Output the (x, y) coordinate of the center of the cell containing the given text.  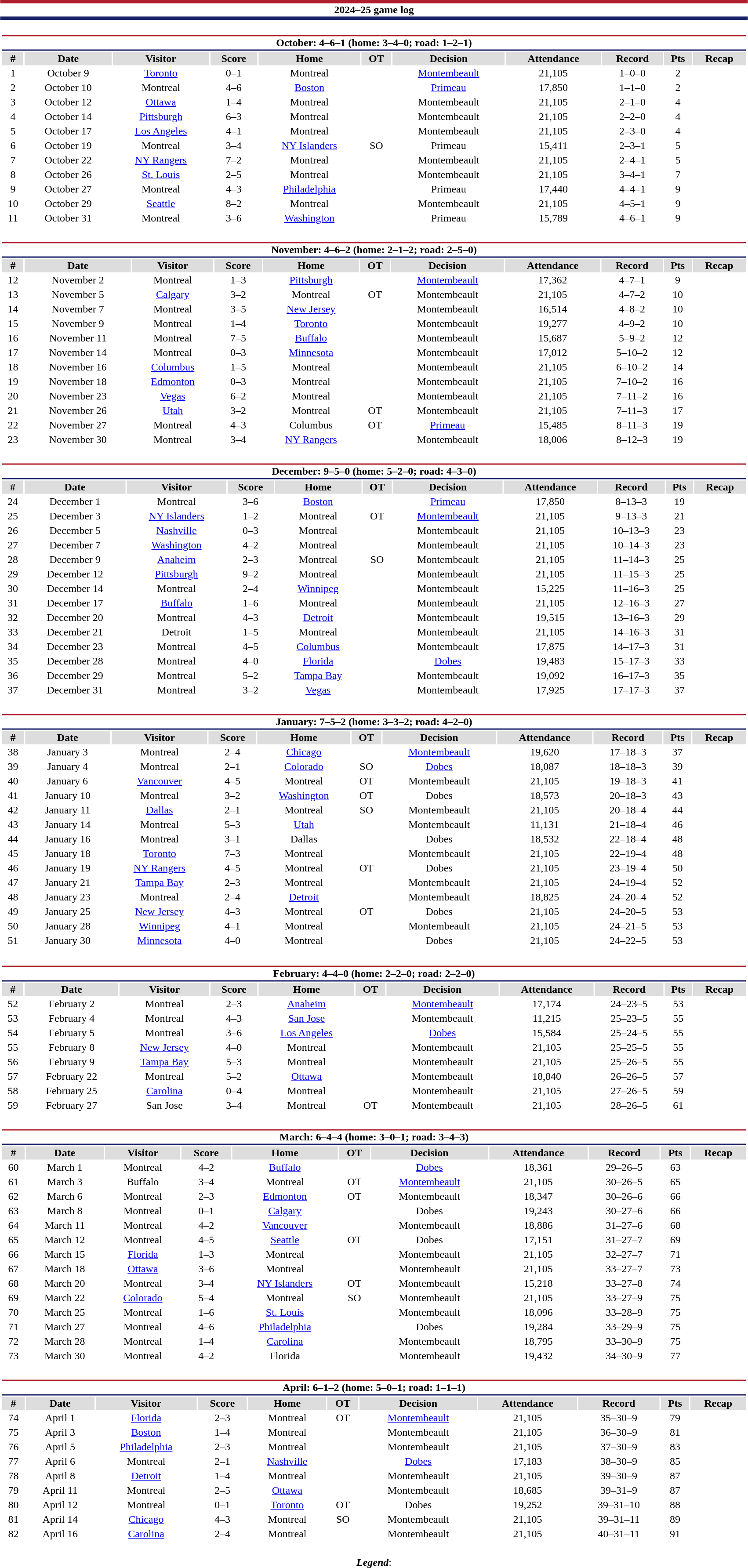
October 12 (69, 102)
6 (13, 145)
29–26–5 (625, 1168)
December 1 (75, 501)
17–17–3 (631, 690)
17,183 (527, 1461)
7–11–3 (632, 411)
19,483 (550, 661)
December 12 (75, 574)
February 9 (71, 1062)
18,361 (538, 1168)
7–10–2 (632, 382)
88 (675, 1505)
30–27–6 (625, 1211)
18,795 (538, 1342)
5–10–2 (632, 353)
5–9–2 (632, 338)
15–17–3 (631, 661)
22 (13, 425)
20–18–4 (628, 810)
November 7 (78, 309)
13–16–3 (631, 617)
December 5 (75, 530)
April 14 (60, 1519)
1–1–0 (633, 87)
18,886 (538, 1226)
1–2 (251, 516)
March 6 (65, 1197)
November 27 (78, 425)
85 (675, 1461)
34 (12, 646)
72 (13, 1342)
December 23 (75, 646)
26–26–5 (629, 1076)
17,440 (554, 189)
October 14 (69, 116)
19,252 (527, 1505)
8 (13, 174)
25–25–5 (629, 1047)
18,096 (538, 1313)
October 10 (69, 87)
56 (13, 1062)
November 18 (78, 382)
January 16 (68, 839)
December 20 (75, 617)
62 (13, 1197)
18,532 (545, 839)
January 3 (68, 752)
3 (13, 102)
24 (12, 501)
8–11–3 (632, 425)
11,215 (547, 1018)
April 11 (60, 1490)
33–30–9 (625, 1342)
80 (13, 1505)
February 8 (71, 1047)
26 (12, 530)
December 21 (75, 632)
January 23 (68, 897)
6–3 (234, 116)
22–19–4 (628, 854)
October: 4–6–1 (home: 3–4–0; road: 1–2–1) (374, 43)
15,218 (538, 1284)
March 20 (65, 1284)
31–27–7 (625, 1240)
October 22 (69, 160)
17,012 (553, 353)
2–3–0 (633, 131)
17,875 (550, 646)
April 5 (60, 1447)
8–12–3 (632, 440)
7–2 (234, 160)
January 14 (68, 825)
83 (675, 1447)
20 (13, 396)
60 (13, 1168)
16,514 (553, 309)
November 30 (78, 440)
April 16 (60, 1534)
November 16 (78, 367)
December 3 (75, 516)
15,584 (547, 1033)
39–30–9 (619, 1476)
January 10 (68, 796)
24–20–4 (628, 897)
70 (13, 1313)
November 11 (78, 338)
March 8 (65, 1211)
January 30 (68, 941)
24–21–5 (628, 926)
November 5 (78, 295)
19,620 (545, 752)
18,347 (538, 1197)
11 (13, 218)
15,485 (553, 425)
18–18–3 (628, 767)
January 18 (68, 854)
17,925 (550, 690)
11,131 (545, 825)
76 (13, 1447)
February 2 (71, 1004)
38 (13, 752)
18,825 (545, 897)
24–22–5 (628, 941)
6–2 (238, 396)
2–4–1 (633, 160)
April 6 (60, 1461)
January 19 (68, 868)
54 (13, 1033)
39–31–11 (619, 1519)
37–30–9 (619, 1447)
11–15–3 (631, 574)
December 31 (75, 690)
April: 6–1–2 (home: 5–0–1; road: 1–1–1) (374, 1388)
15,687 (553, 338)
28 (12, 559)
39–31–9 (619, 1490)
January 28 (68, 926)
89 (675, 1519)
18,840 (547, 1076)
March 30 (65, 1356)
February 25 (71, 1091)
33–27–9 (625, 1298)
64 (13, 1226)
25–26–5 (629, 1062)
February: 4–4–0 (home: 2–2–0; road: 2–2–0) (374, 974)
8–13–3 (631, 501)
December 14 (75, 588)
November 26 (78, 411)
30–26–5 (625, 1182)
15,789 (554, 218)
9–13–3 (631, 516)
3–5 (238, 309)
35–30–9 (619, 1418)
24–20–5 (628, 912)
18,087 (545, 767)
38–30–9 (619, 1461)
December 9 (75, 559)
10–14–3 (631, 545)
12–16–3 (631, 603)
4–7–1 (632, 280)
27–26–5 (629, 1091)
17,362 (553, 280)
17–18–3 (628, 752)
28–26–5 (629, 1105)
3–4–1 (633, 174)
March 28 (65, 1342)
40–31–11 (619, 1534)
March 12 (65, 1240)
October 26 (69, 174)
24–23–5 (629, 1004)
10–13–3 (631, 530)
24–19–4 (628, 883)
January 4 (68, 767)
1 (13, 73)
23–19–4 (628, 868)
25–23–5 (629, 1018)
7–11–2 (632, 396)
39–31–10 (619, 1505)
March 15 (65, 1255)
November: 4–6–2 (home: 2–1–2; road: 2–5–0) (374, 250)
2–3–1 (633, 145)
34–30–9 (625, 1356)
January 11 (68, 810)
4–6–1 (633, 218)
67 (13, 1269)
October 19 (69, 145)
December 17 (75, 603)
15,411 (554, 145)
78 (13, 1476)
March: 6–4–4 (home: 3–0–1; road: 3–4–3) (374, 1137)
18,573 (545, 796)
14–16–3 (631, 632)
19,092 (550, 675)
4–9–2 (632, 324)
25–24–5 (629, 1033)
21–18–4 (628, 825)
December: 9–5–0 (home: 5–2–0; road: 4–3–0) (374, 471)
January 25 (68, 912)
19,432 (538, 1356)
October 31 (69, 218)
18 (13, 367)
22–18–4 (628, 839)
20–18–3 (628, 796)
February 27 (71, 1105)
58 (13, 1091)
32 (12, 617)
19,515 (550, 617)
47 (13, 883)
19,243 (538, 1211)
18,685 (527, 1490)
November 23 (78, 396)
April 1 (60, 1418)
6–10–2 (632, 367)
7–3 (232, 854)
13 (13, 295)
31–27–6 (625, 1226)
October 29 (69, 203)
0–4 (234, 1091)
19–18–3 (628, 781)
October 17 (69, 131)
January: 7–5–2 (home: 3–3–2; road: 4–2–0) (374, 722)
3–1 (232, 839)
33–27–7 (625, 1269)
2–1–0 (633, 102)
April 3 (60, 1432)
March 3 (65, 1182)
32–27–7 (625, 1255)
51 (13, 941)
April 12 (60, 1505)
4–5–1 (633, 203)
December 28 (75, 661)
36–30–9 (619, 1432)
March 11 (65, 1226)
October 9 (69, 73)
October 27 (69, 189)
7–5 (238, 338)
33–27–8 (625, 1284)
42 (13, 810)
November 2 (78, 280)
19,277 (553, 324)
49 (13, 912)
15 (13, 324)
19,284 (538, 1327)
March 22 (65, 1298)
9–2 (251, 574)
4–8–2 (632, 309)
4–4–1 (633, 189)
45 (13, 854)
8–2 (234, 203)
1–0–0 (633, 73)
11–14–3 (631, 559)
16–17–3 (631, 675)
March 25 (65, 1313)
82 (13, 1534)
January 21 (68, 883)
14–17–3 (631, 646)
36 (12, 675)
33–29–9 (625, 1327)
30–26–6 (625, 1197)
February 5 (71, 1033)
15,225 (550, 588)
40 (13, 781)
January 6 (68, 781)
30 (12, 588)
17,174 (547, 1004)
December 29 (75, 675)
November 9 (78, 324)
5–4 (207, 1298)
November 14 (78, 353)
91 (675, 1534)
11–16–3 (631, 588)
33–28–9 (625, 1313)
March 1 (65, 1168)
18,006 (553, 440)
April 8 (60, 1476)
December 7 (75, 545)
4–7–2 (632, 295)
2024–25 game log (374, 10)
February 22 (71, 1076)
2–2–0 (633, 116)
March 27 (65, 1327)
17,151 (538, 1240)
March 18 (65, 1269)
February 4 (71, 1018)
